Identify which cell holds the provided text, then report its [X, Y] central coordinate. 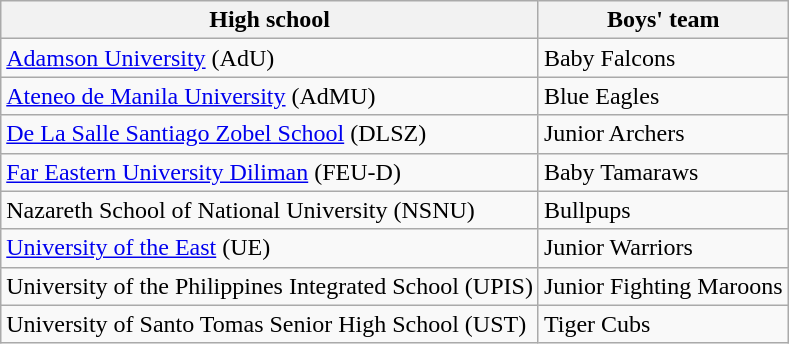
High school [270, 20]
Junior Warriors [663, 248]
Bullpups [663, 210]
Ateneo de Manila University (AdMU) [270, 96]
Blue Eagles [663, 96]
University of the East (UE) [270, 248]
Junior Fighting Maroons [663, 286]
Baby Tamaraws [663, 172]
Far Eastern University Diliman (FEU-D) [270, 172]
University of Santo Tomas Senior High School (UST) [270, 324]
Junior Archers [663, 134]
Boys' team [663, 20]
Tiger Cubs [663, 324]
Baby Falcons [663, 58]
Nazareth School of National University (NSNU) [270, 210]
De La Salle Santiago Zobel School (DLSZ) [270, 134]
University of the Philippines Integrated School (UPIS) [270, 286]
Adamson University (AdU) [270, 58]
